Output the (X, Y) coordinate of the center of the cell containing the given text.  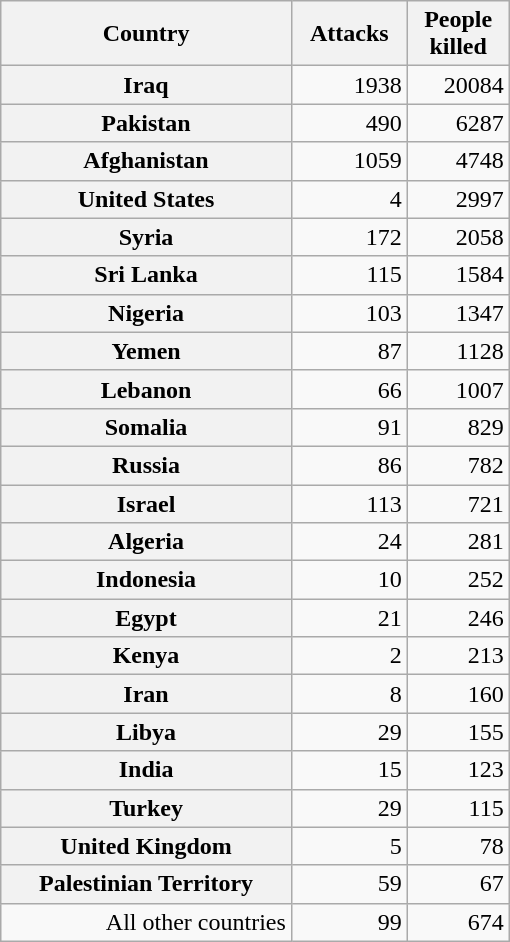
21 (349, 618)
Nigeria (146, 313)
246 (458, 618)
2058 (458, 237)
Kenya (146, 656)
10 (349, 580)
1938 (349, 85)
Attacks (349, 34)
2 (349, 656)
86 (349, 465)
252 (458, 580)
Country (146, 34)
Egypt (146, 618)
155 (458, 732)
India (146, 770)
490 (349, 123)
Russia (146, 465)
59 (349, 884)
Turkey (146, 808)
1007 (458, 389)
Pakistan (146, 123)
1059 (349, 161)
6287 (458, 123)
Yemen (146, 351)
Israel (146, 503)
20084 (458, 85)
829 (458, 427)
Sri Lanka (146, 275)
United Kingdom (146, 846)
103 (349, 313)
4 (349, 199)
Iraq (146, 85)
99 (349, 922)
123 (458, 770)
721 (458, 503)
67 (458, 884)
674 (458, 922)
1128 (458, 351)
172 (349, 237)
160 (458, 694)
1347 (458, 313)
113 (349, 503)
Algeria (146, 542)
United States (146, 199)
15 (349, 770)
Afghanistan (146, 161)
Libya (146, 732)
Palestinian Territory (146, 884)
Somalia (146, 427)
Iran (146, 694)
782 (458, 465)
Lebanon (146, 389)
4748 (458, 161)
8 (349, 694)
2997 (458, 199)
Indonesia (146, 580)
24 (349, 542)
91 (349, 427)
People killed (458, 34)
213 (458, 656)
66 (349, 389)
281 (458, 542)
87 (349, 351)
Syria (146, 237)
All other countries (146, 922)
1584 (458, 275)
5 (349, 846)
78 (458, 846)
